Pinpoint the cell where the given text exists, returning its (X, Y) midpoint coordinate. 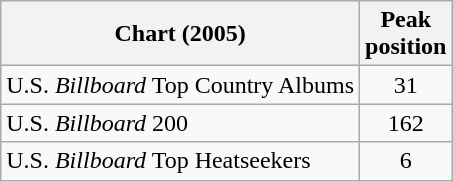
Peakposition (406, 34)
Chart (2005) (180, 34)
U.S. Billboard Top Country Albums (180, 85)
U.S. Billboard Top Heatseekers (180, 161)
31 (406, 85)
162 (406, 123)
6 (406, 161)
U.S. Billboard 200 (180, 123)
